Determine the (X, Y) coordinate at the center of the cell enclosing the given text.  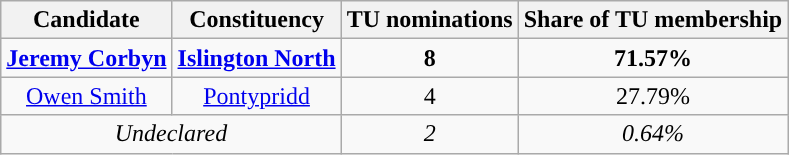
TU nominations (430, 20)
27.79% (653, 96)
Constituency (256, 20)
2 (430, 134)
Share of TU membership (653, 20)
Candidate (86, 20)
71.57% (653, 58)
Owen Smith (86, 96)
8 (430, 58)
Undeclared (171, 134)
Islington North (256, 58)
4 (430, 96)
Pontypridd (256, 96)
0.64% (653, 134)
Jeremy Corbyn (86, 58)
